Return [x, y] of the center of cell containing provided text 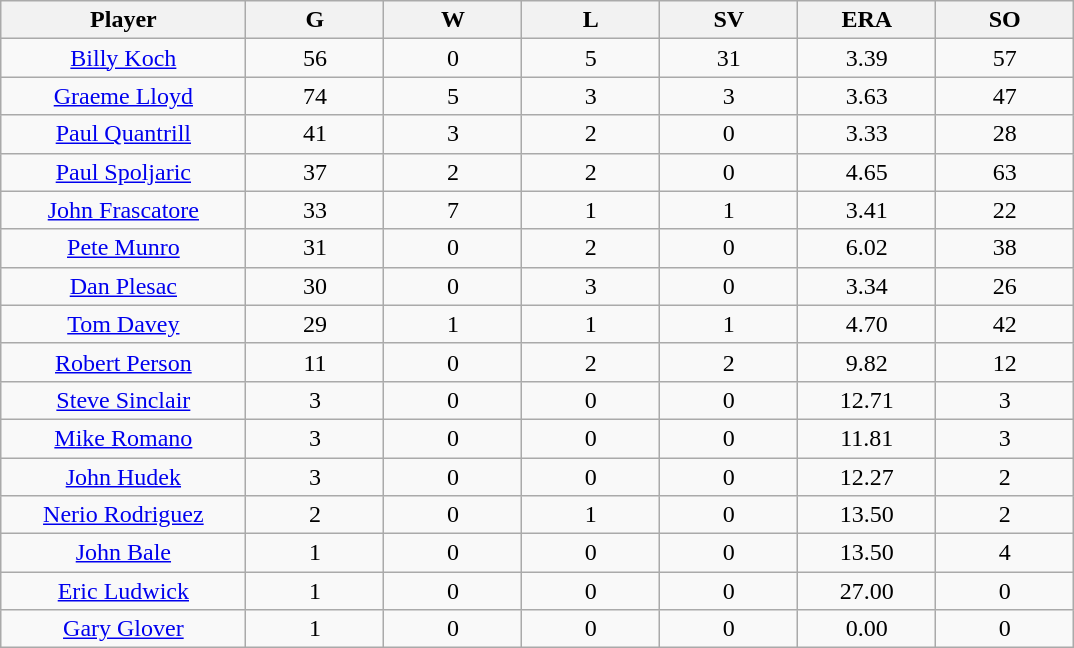
3.41 [867, 210]
3.39 [867, 58]
74 [315, 96]
7 [453, 210]
41 [315, 134]
Paul Spoljaric [124, 172]
Pete Munro [124, 248]
John Hudek [124, 477]
ERA [867, 20]
Graeme Lloyd [124, 96]
12.27 [867, 477]
4 [1005, 553]
John Bale [124, 553]
G [315, 20]
Gary Glover [124, 629]
4.70 [867, 324]
57 [1005, 58]
12.71 [867, 400]
47 [1005, 96]
3.33 [867, 134]
Eric Ludwick [124, 591]
9.82 [867, 362]
11 [315, 362]
30 [315, 286]
Billy Koch [124, 58]
L [591, 20]
3.63 [867, 96]
12 [1005, 362]
38 [1005, 248]
Paul Quantrill [124, 134]
W [453, 20]
11.81 [867, 438]
56 [315, 58]
3.34 [867, 286]
Steve Sinclair [124, 400]
Dan Plesac [124, 286]
22 [1005, 210]
John Frascatore [124, 210]
4.65 [867, 172]
6.02 [867, 248]
42 [1005, 324]
26 [1005, 286]
28 [1005, 134]
Mike Romano [124, 438]
33 [315, 210]
27.00 [867, 591]
SV [729, 20]
Player [124, 20]
SO [1005, 20]
Nerio Rodriguez [124, 515]
29 [315, 324]
Tom Davey [124, 324]
37 [315, 172]
0.00 [867, 629]
63 [1005, 172]
Robert Person [124, 362]
